Identify which cell holds the provided text, then report its (x, y) central coordinate. 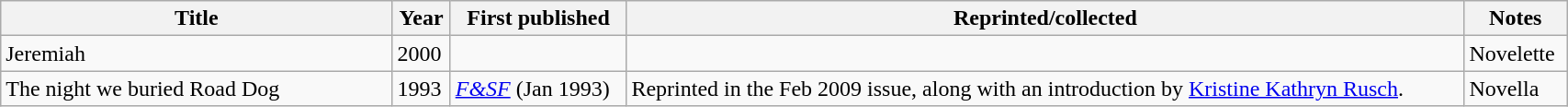
Novelette (1516, 53)
Notes (1516, 18)
Reprinted/collected (1045, 18)
Title (197, 18)
1993 (421, 89)
Jeremiah (197, 53)
Reprinted in the Feb 2009 issue, along with an introduction by Kristine Kathryn Rusch. (1045, 89)
Novella (1516, 89)
F&SF (Jan 1993) (538, 89)
The night we buried Road Dog (197, 89)
2000 (421, 53)
First published (538, 18)
Year (421, 18)
